Detect which cell encompasses the target text, then output its (X, Y) center coordinate. 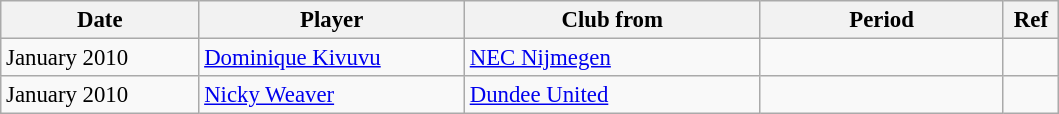
Club from (612, 20)
Nicky Weaver (332, 95)
Dundee United (612, 95)
Ref (1031, 20)
Dominique Kivuvu (332, 58)
NEC Nijmegen (612, 58)
Date (100, 20)
Player (332, 20)
Period (882, 20)
